Extract the [X, Y] coordinate from the center of the cell holding the provided text.  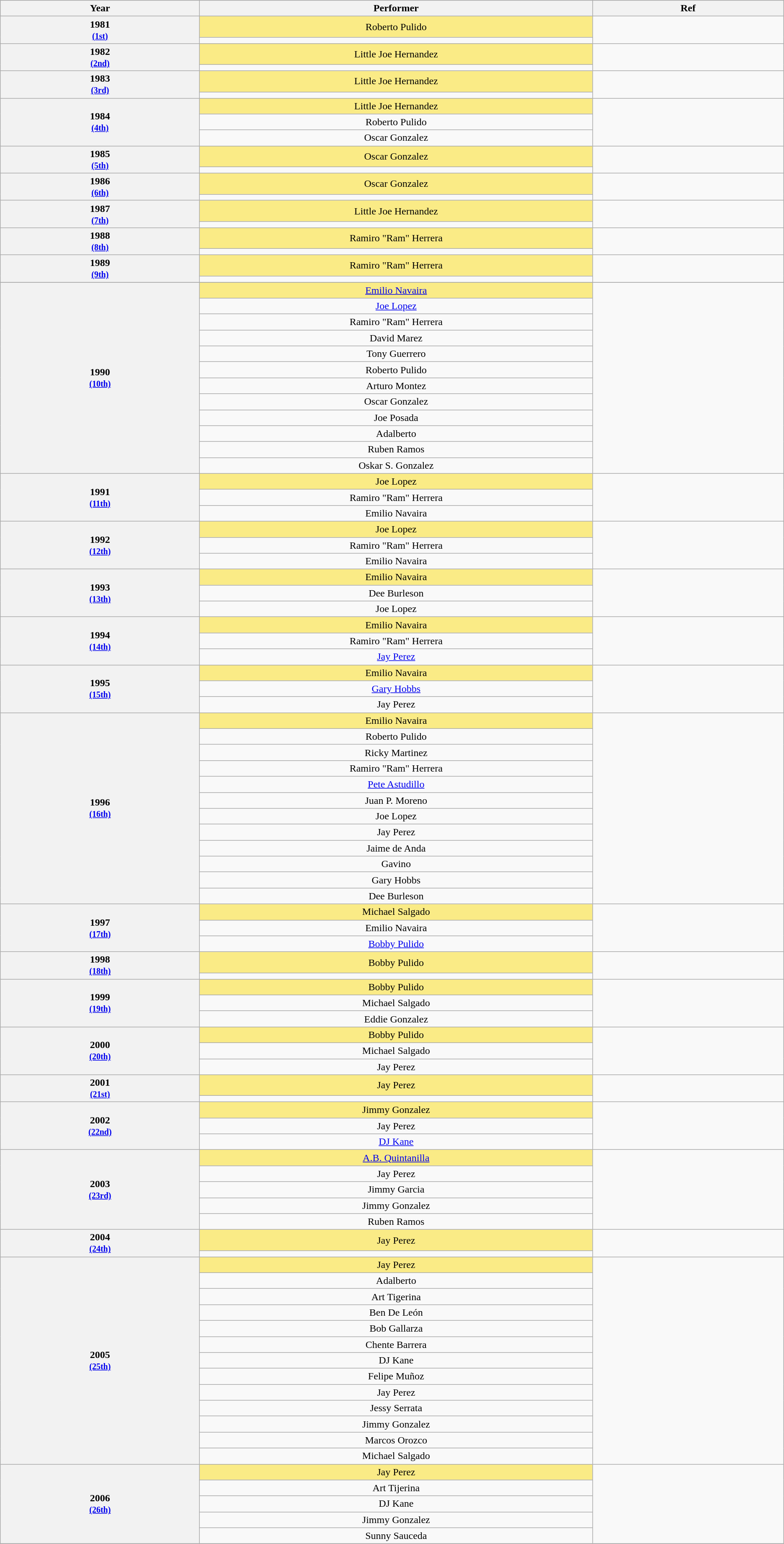
1993 (13th) [100, 593]
2006 (26th) [100, 1504]
2000 (20th) [100, 1051]
Pete Astudillo [396, 784]
1991 (11th) [100, 497]
Ref [688, 8]
Performer [396, 8]
Gavino [396, 864]
1987 (7th) [100, 214]
1981 (1st) [100, 30]
1983 (3rd) [100, 85]
Art Tigerina [396, 1296]
1990 (10th) [100, 378]
Bob Gallarza [396, 1328]
Oskar S. Gonzalez [396, 465]
1986 (6th) [100, 187]
1998 (18th) [100, 965]
2004 (24th) [100, 1243]
Eddie Gonzalez [396, 1019]
1984 (4th) [100, 122]
Sunny Sauceda [396, 1536]
1999 (19th) [100, 1003]
1988 (8th) [100, 241]
Jaime de Anda [396, 848]
1997 (17th) [100, 928]
Marcos Orozco [396, 1440]
Arturo Montez [396, 386]
2001 (21st) [100, 1088]
Jimmy Garcia [396, 1190]
1994 (14th) [100, 641]
Ricky Martinez [396, 752]
Joe Posada [396, 418]
A.B. Quintanilla [396, 1158]
1996 (16th) [100, 808]
1982 (2nd) [100, 57]
Art Tijerina [396, 1488]
2005 (25th) [100, 1361]
1989 (9th) [100, 268]
1985 (5th) [100, 159]
Jessy Serrata [396, 1408]
2002 (22nd) [100, 1126]
Felipe Muñoz [396, 1376]
David Marez [396, 338]
1995 (15th) [100, 689]
Year [100, 8]
Tony Guerrero [396, 354]
1992 (12th) [100, 545]
Juan P. Moreno [396, 800]
Chente Barrera [396, 1344]
Ben De León [396, 1312]
2003 (23rd) [100, 1190]
